Detect which cell encompasses the target text, then output its [X, Y] center coordinate. 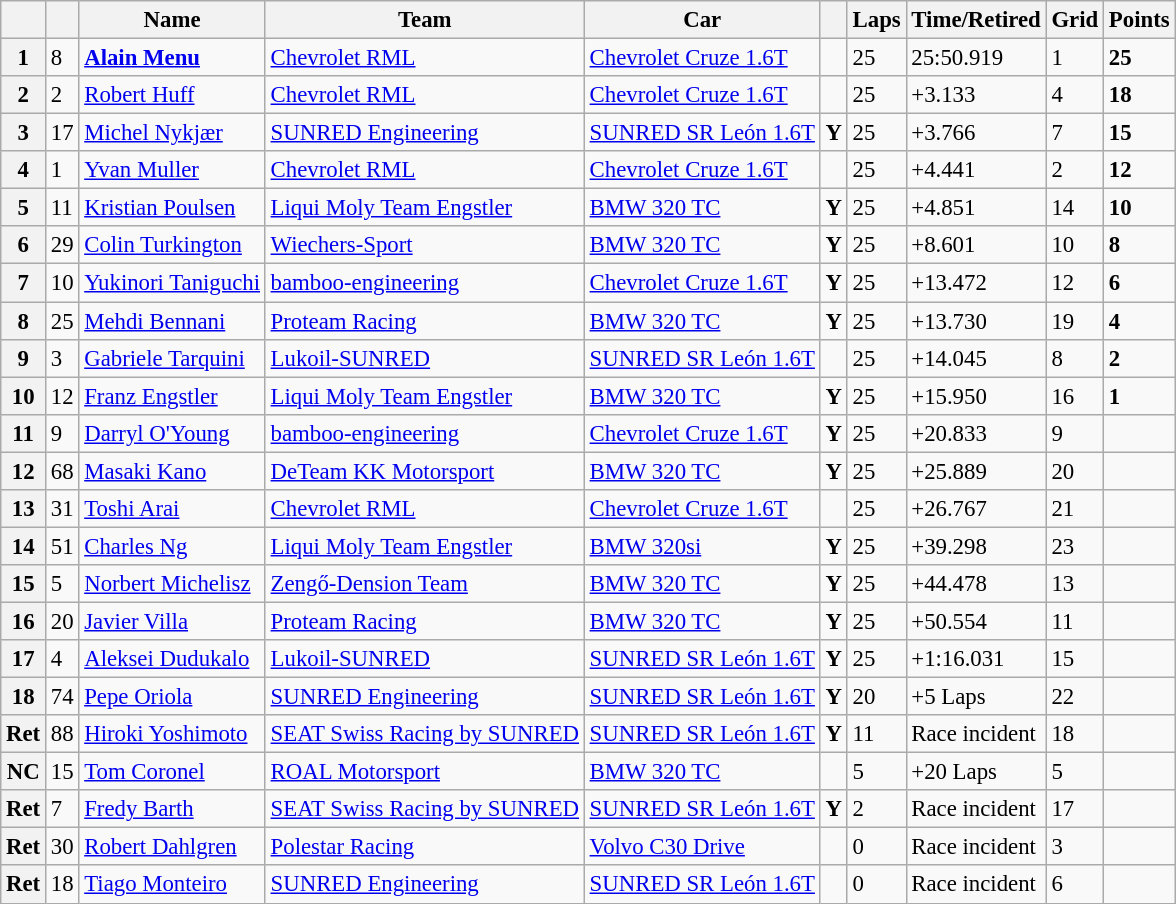
+4.441 [976, 170]
Toshi Arai [172, 509]
Grid [1074, 20]
+50.554 [976, 621]
Darryl O'Young [172, 433]
+14.045 [976, 358]
+44.478 [976, 584]
Javier Villa [172, 621]
NC [24, 772]
Polestar Racing [424, 847]
+1:16.031 [976, 659]
Masaki Kano [172, 471]
Yukinori Taniguchi [172, 283]
Zengő-Dension Team [424, 584]
Yvan Muller [172, 170]
Colin Turkington [172, 245]
Team [424, 20]
Tiago Monteiro [172, 885]
25:50.919 [976, 58]
Mehdi Bennani [172, 321]
22 [1074, 697]
ROAL Motorsport [424, 772]
+3.133 [976, 95]
+13.472 [976, 283]
+20 Laps [976, 772]
74 [62, 697]
Kristian Poulsen [172, 208]
Robert Dahlgren [172, 847]
+8.601 [976, 245]
Michel Nykjær [172, 133]
+39.298 [976, 546]
88 [62, 734]
DeTeam KK Motorsport [424, 471]
+15.950 [976, 396]
Franz Engstler [172, 396]
Pepe Oriola [172, 697]
+20.833 [976, 433]
+25.889 [976, 471]
+4.851 [976, 208]
Wiechers-Sport [424, 245]
21 [1074, 509]
29 [62, 245]
51 [62, 546]
68 [62, 471]
BMW 320si [702, 546]
Tom Coronel [172, 772]
Aleksei Dudukalo [172, 659]
Laps [876, 20]
Hiroki Yoshimoto [172, 734]
Charles Ng [172, 546]
+5 Laps [976, 697]
23 [1074, 546]
+26.767 [976, 509]
19 [1074, 321]
Robert Huff [172, 95]
Fredy Barth [172, 809]
Alain Menu [172, 58]
Car [702, 20]
+3.766 [976, 133]
Gabriele Tarquini [172, 358]
31 [62, 509]
Norbert Michelisz [172, 584]
Time/Retired [976, 20]
30 [62, 847]
Volvo C30 Drive [702, 847]
Name [172, 20]
Points [1140, 20]
+13.730 [976, 321]
